Return (X, Y) of the center of cell containing provided text 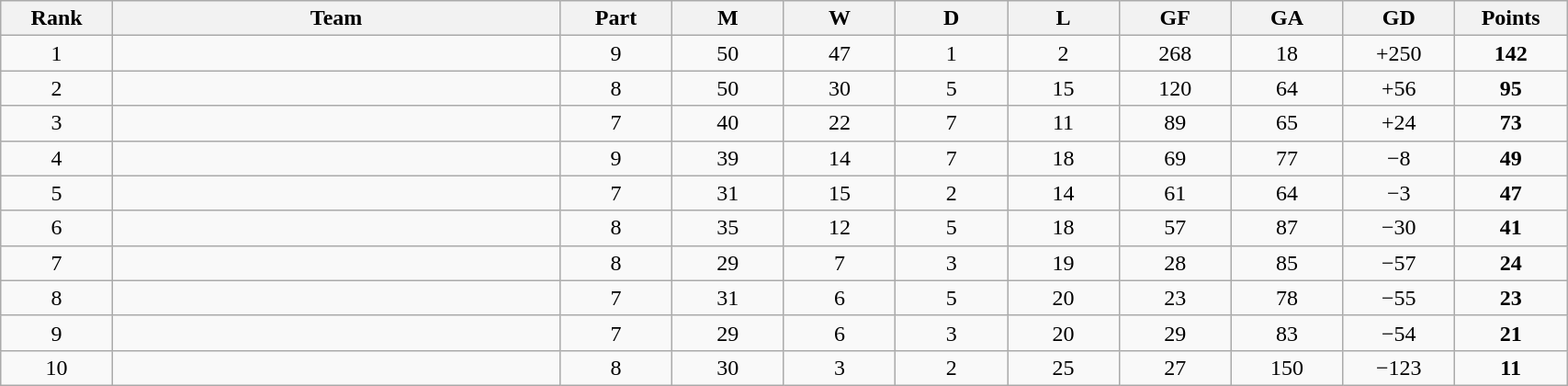
24 (1511, 263)
73 (1511, 123)
41 (1511, 228)
69 (1175, 158)
M (728, 18)
21 (1511, 333)
−123 (1399, 368)
35 (728, 228)
−57 (1399, 263)
83 (1287, 333)
4 (57, 158)
19 (1064, 263)
Rank (57, 18)
268 (1175, 53)
28 (1175, 263)
150 (1287, 368)
GD (1399, 18)
Team (336, 18)
W (840, 18)
85 (1287, 263)
27 (1175, 368)
D (952, 18)
GA (1287, 18)
65 (1287, 123)
120 (1175, 88)
−8 (1399, 158)
49 (1511, 158)
Part (616, 18)
GF (1175, 18)
−54 (1399, 333)
57 (1175, 228)
61 (1175, 193)
−3 (1399, 193)
22 (840, 123)
78 (1287, 298)
89 (1175, 123)
10 (57, 368)
87 (1287, 228)
+24 (1399, 123)
95 (1511, 88)
142 (1511, 53)
Points (1511, 18)
12 (840, 228)
40 (728, 123)
−30 (1399, 228)
+56 (1399, 88)
25 (1064, 368)
−55 (1399, 298)
39 (728, 158)
L (1064, 18)
+250 (1399, 53)
77 (1287, 158)
